Output the (X, Y) coordinate of the center of the cell containing the given text.  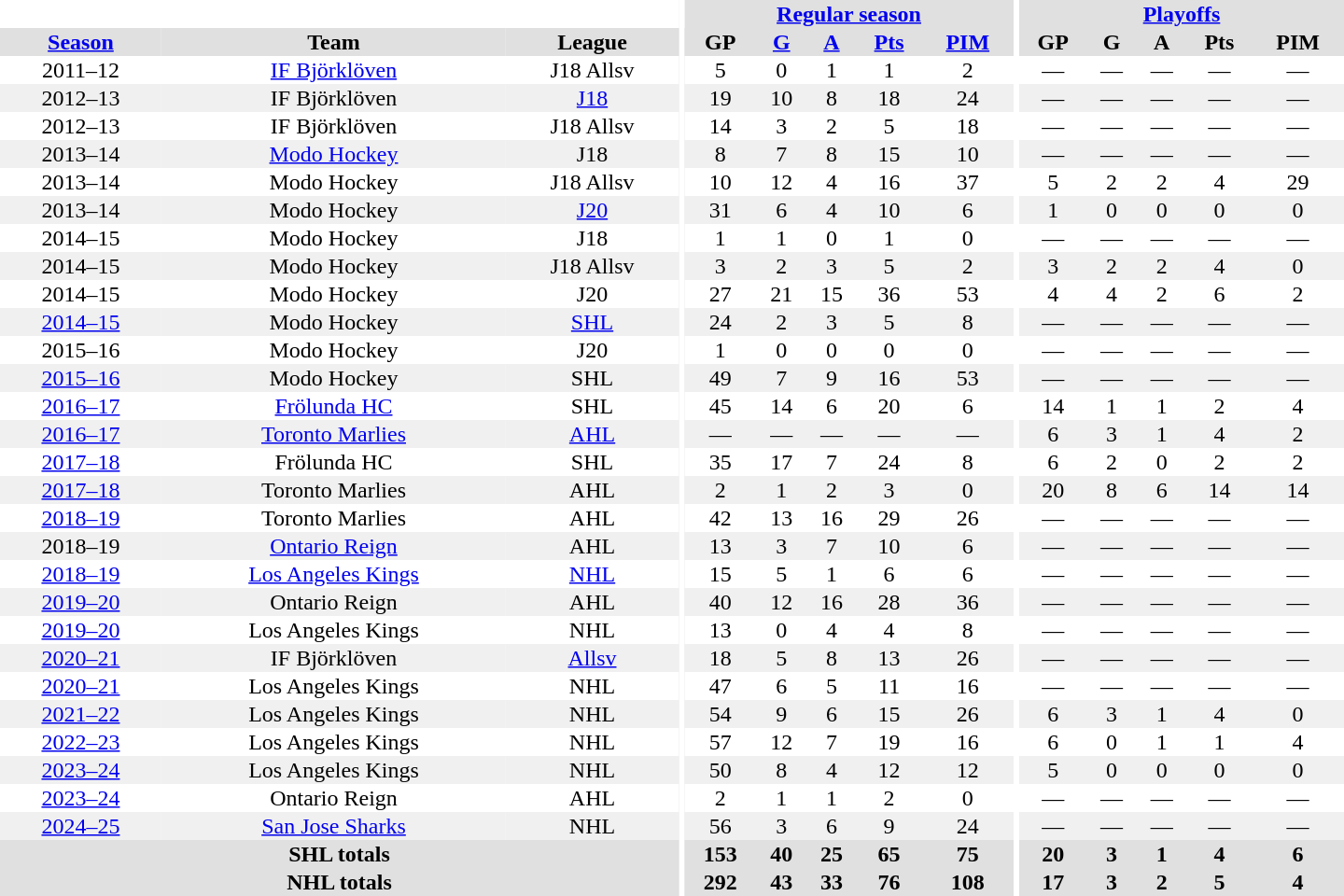
25 (832, 854)
76 (889, 882)
37 (967, 182)
292 (721, 882)
75 (967, 854)
65 (889, 854)
San Jose Sharks (334, 826)
42 (721, 518)
45 (721, 406)
2021–22 (80, 714)
28 (889, 602)
Regular season (849, 14)
108 (967, 882)
2011–12 (80, 70)
2024–25 (80, 826)
33 (832, 882)
31 (721, 210)
21 (781, 294)
Allsv (592, 658)
27 (721, 294)
56 (721, 826)
43 (781, 882)
47 (721, 686)
11 (889, 686)
2022–23 (80, 742)
SHL totals (340, 854)
Team (334, 42)
57 (721, 742)
Playoffs (1182, 14)
50 (721, 770)
35 (721, 462)
League (592, 42)
54 (721, 714)
Season (80, 42)
NHL totals (340, 882)
153 (721, 854)
49 (721, 378)
